Identify which cell holds the provided text, then report its [X, Y] central coordinate. 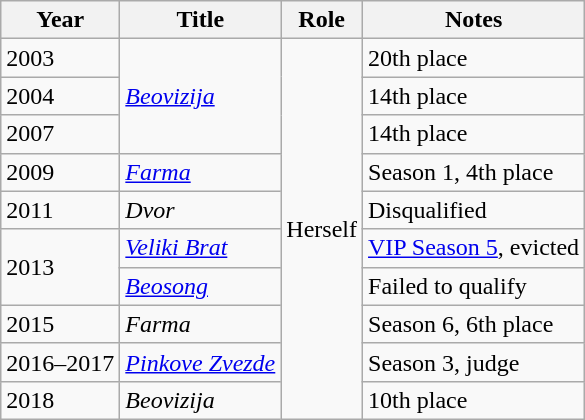
Year [60, 20]
2018 [60, 400]
Season 6, 6th place [474, 324]
VIP Season 5, evicted [474, 248]
Season 3, judge [474, 362]
2013 [60, 267]
2009 [60, 172]
Title [200, 20]
2003 [60, 58]
2016–2017 [60, 362]
Season 1, 4th place [474, 172]
Herself [322, 230]
Failed to qualify [474, 286]
20th place [474, 58]
10th place [474, 400]
2011 [60, 210]
Notes [474, 20]
Disqualified [474, 210]
2007 [60, 134]
Role [322, 20]
Beosong [200, 286]
Pinkove Zvezde [200, 362]
Veliki Brat [200, 248]
Dvor [200, 210]
2015 [60, 324]
2004 [60, 96]
